Output the [X, Y] coordinate of the center of the cell containing the given text.  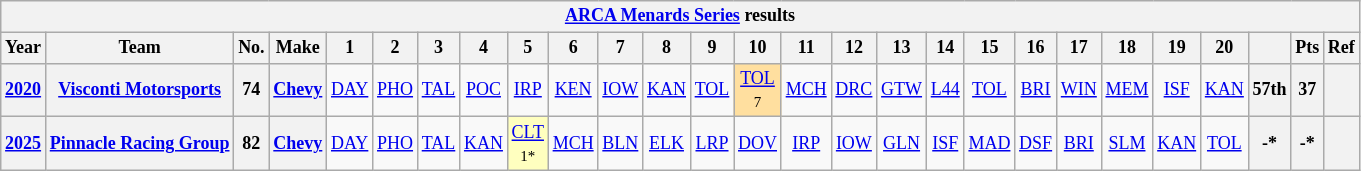
19 [1177, 48]
57th [1270, 90]
2 [396, 48]
4 [484, 48]
MAD [990, 144]
Year [24, 48]
LRP [712, 144]
16 [1036, 48]
5 [528, 48]
DOV [758, 144]
Pinnacle Racing Group [139, 144]
BLN [620, 144]
8 [667, 48]
2020 [24, 90]
Ref [1342, 48]
Visconti Motorsports [139, 90]
DSF [1036, 144]
13 [902, 48]
TOL7 [758, 90]
7 [620, 48]
No. [252, 48]
74 [252, 90]
L44 [945, 90]
Make [298, 48]
14 [945, 48]
ARCA Menards Series results [680, 16]
6 [573, 48]
11 [806, 48]
20 [1224, 48]
12 [854, 48]
CLT1* [528, 144]
Team [139, 48]
GLN [902, 144]
Pts [1308, 48]
82 [252, 144]
10 [758, 48]
DRC [854, 90]
MEM [1127, 90]
1 [350, 48]
37 [1308, 90]
17 [1078, 48]
SLM [1127, 144]
18 [1127, 48]
15 [990, 48]
KEN [573, 90]
3 [438, 48]
ELK [667, 144]
POC [484, 90]
WIN [1078, 90]
9 [712, 48]
GTW [902, 90]
2025 [24, 144]
